Determine the [x, y] coordinate at the center of the cell enclosing the given text.  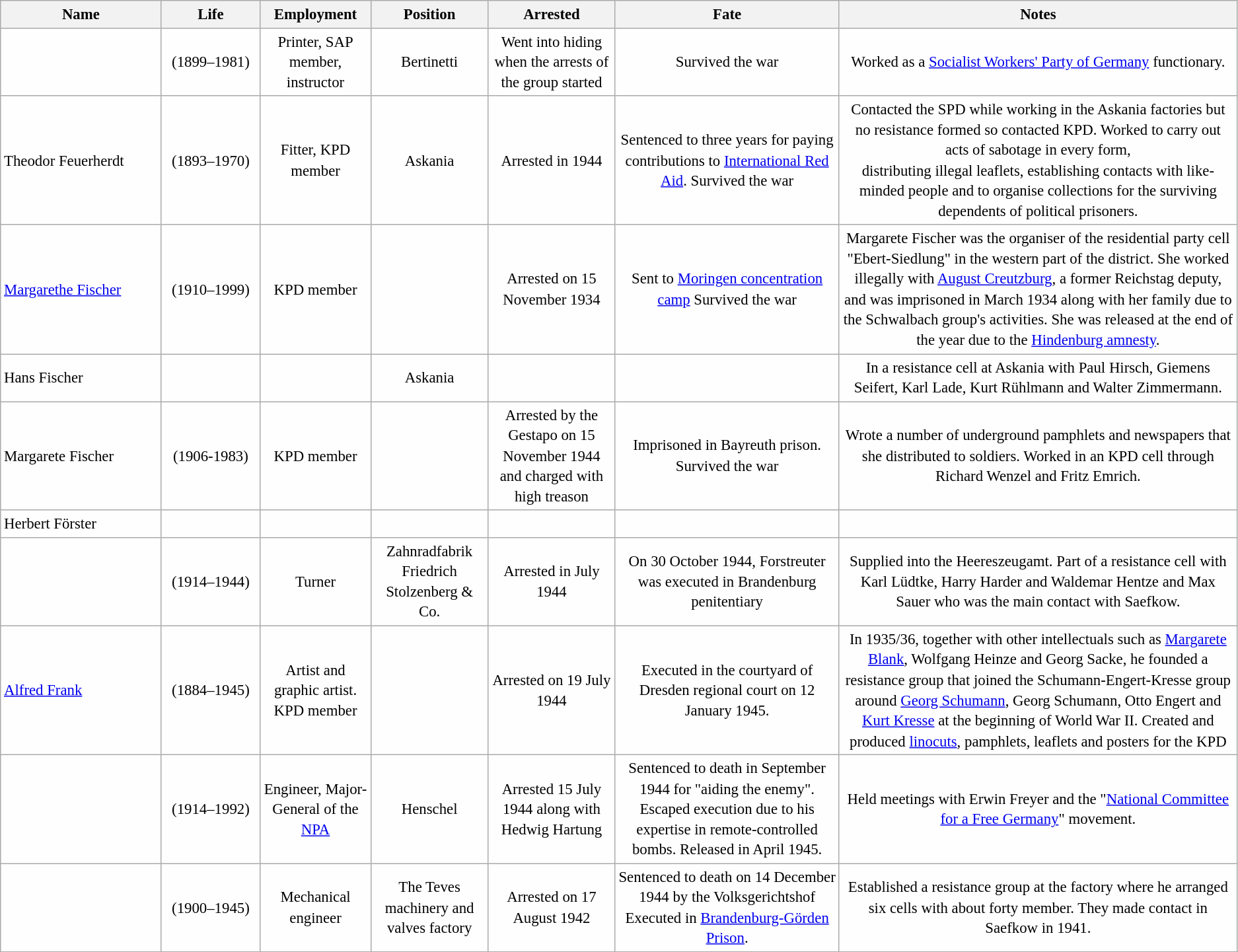
Imprisoned in Bayreuth prison. Survived the war [727, 456]
Worked as a Socialist Workers' Party of Germany functionary. [1038, 62]
Arrested on 19 July 1944 [552, 690]
Survived the war [727, 62]
Established a resistance group at the factory where he arranged six cells with about forty member. They made contact in Saefkow in 1941. [1038, 908]
Herbert Förster [81, 523]
Executed in the courtyard of Dresden regional court on 12 January 1945. [727, 690]
Arrested 15 July 1944 along with Hedwig Hartung [552, 809]
Artist and graphic artist. KPD member [316, 690]
Hans Fischer [81, 378]
(1900–1945) [211, 908]
Henschel [429, 809]
The Teves machinery and valves factory [429, 908]
Zahnradfabrik Friedrich Stolzenberg & Co. [429, 582]
Sent to Moringen concentration camp Survived the war [727, 289]
Went into hiding when the arrests of the group started [552, 62]
(1914–1944) [211, 582]
Arrested by the Gestapo on 15 November 1944 and charged with high treason [552, 456]
Arrested on 17 August 1942 [552, 908]
In a resistance cell at Askania with Paul Hirsch, Giemens Seifert, Karl Lade, Kurt Rühlmann and Walter Zimmermann. [1038, 378]
Theodor Feuerherdt [81, 160]
Mechanical engineer [316, 908]
Notes [1038, 15]
Turner [316, 582]
Held meetings with Erwin Freyer and the "National Committee for a Free Germany" movement. [1038, 809]
Margarete Fischer [81, 456]
Name [81, 15]
Position [429, 15]
Employment [316, 15]
Sentenced to three years for paying contributions to International Red Aid. Survived the war [727, 160]
(1910–1999) [211, 289]
Arrested in 1944 [552, 160]
(1893–1970) [211, 160]
(1914–1992) [211, 809]
Life [211, 15]
Sentenced to death on 14 December 1944 by the Volksgerichtshof Executed in Brandenburg-Görden Prison. [727, 908]
Alfred Frank [81, 690]
(1899–1981) [211, 62]
Arrested on 15 November 1934 [552, 289]
Margarethe Fischer [81, 289]
Arrested in July 1944 [552, 582]
Bertinetti [429, 62]
Fitter, KPD member [316, 160]
(1884–1945) [211, 690]
Engineer, Major-General of the NPA [316, 809]
(1906-1983) [211, 456]
Fate [727, 15]
Arrested [552, 15]
On 30 October 1944, Forstreuter was executed in Brandenburg penitentiary [727, 582]
Printer, SAP member, instructor [316, 62]
